Identify which cell holds the provided text, then report its (X, Y) central coordinate. 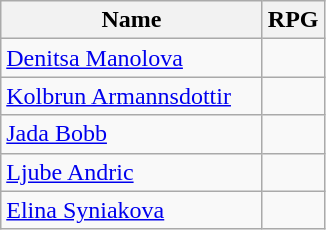
Elina Syniakova (132, 210)
RPG (293, 20)
Denitsa Manolova (132, 58)
Ljube Andric (132, 172)
Kolbrun Armannsdottir (132, 96)
Jada Bobb (132, 134)
Name (132, 20)
